Capture the cell that displays the provided text and extract its (X, Y) central coordinate. 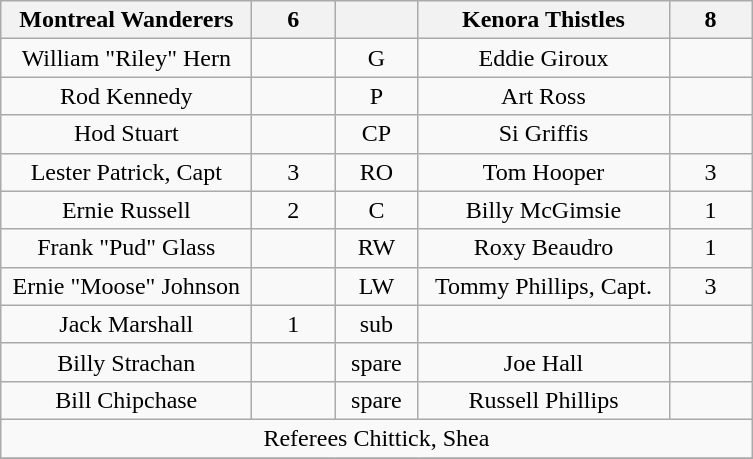
Joe Hall (544, 362)
Si Griffis (544, 134)
Art Ross (544, 96)
Roxy Beaudro (544, 248)
RW (376, 248)
CP (376, 134)
8 (710, 20)
Jack Marshall (126, 324)
Rod Kennedy (126, 96)
Billy McGimsie (544, 210)
Billy Strachan (126, 362)
Ernie Russell (126, 210)
William "Riley" Hern (126, 58)
P (376, 96)
Hod Stuart (126, 134)
Tom Hooper (544, 172)
Russell Phillips (544, 400)
6 (294, 20)
RO (376, 172)
Bill Chipchase (126, 400)
Lester Patrick, Capt (126, 172)
Ernie "Moose" Johnson (126, 286)
Montreal Wanderers (126, 20)
Frank "Pud" Glass (126, 248)
Kenora Thistles (544, 20)
Tommy Phillips, Capt. (544, 286)
2 (294, 210)
Eddie Giroux (544, 58)
sub (376, 324)
C (376, 210)
G (376, 58)
LW (376, 286)
Referees Chittick, Shea (376, 438)
